Provide the (x, y) coordinate of the cell's center where the given text is located.  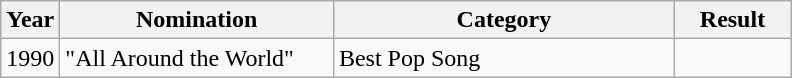
Result (732, 20)
1990 (30, 58)
Year (30, 20)
Category (504, 20)
Nomination (197, 20)
"All Around the World" (197, 58)
Best Pop Song (504, 58)
